Capture the cell that displays the provided text and extract its (x, y) central coordinate. 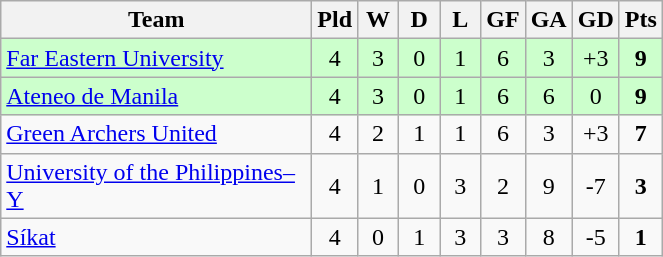
Pld (335, 20)
Pts (640, 20)
L (460, 20)
University of the Philippines–Y (156, 186)
Ateneo de Manila (156, 96)
8 (548, 237)
Far Eastern University (156, 58)
Team (156, 20)
-5 (596, 237)
7 (640, 134)
Síkat (156, 237)
GD (596, 20)
D (420, 20)
GA (548, 20)
-7 (596, 186)
Green Archers United (156, 134)
GF (503, 20)
W (378, 20)
